Pinpoint the cell where the given text exists, returning its (X, Y) midpoint coordinate. 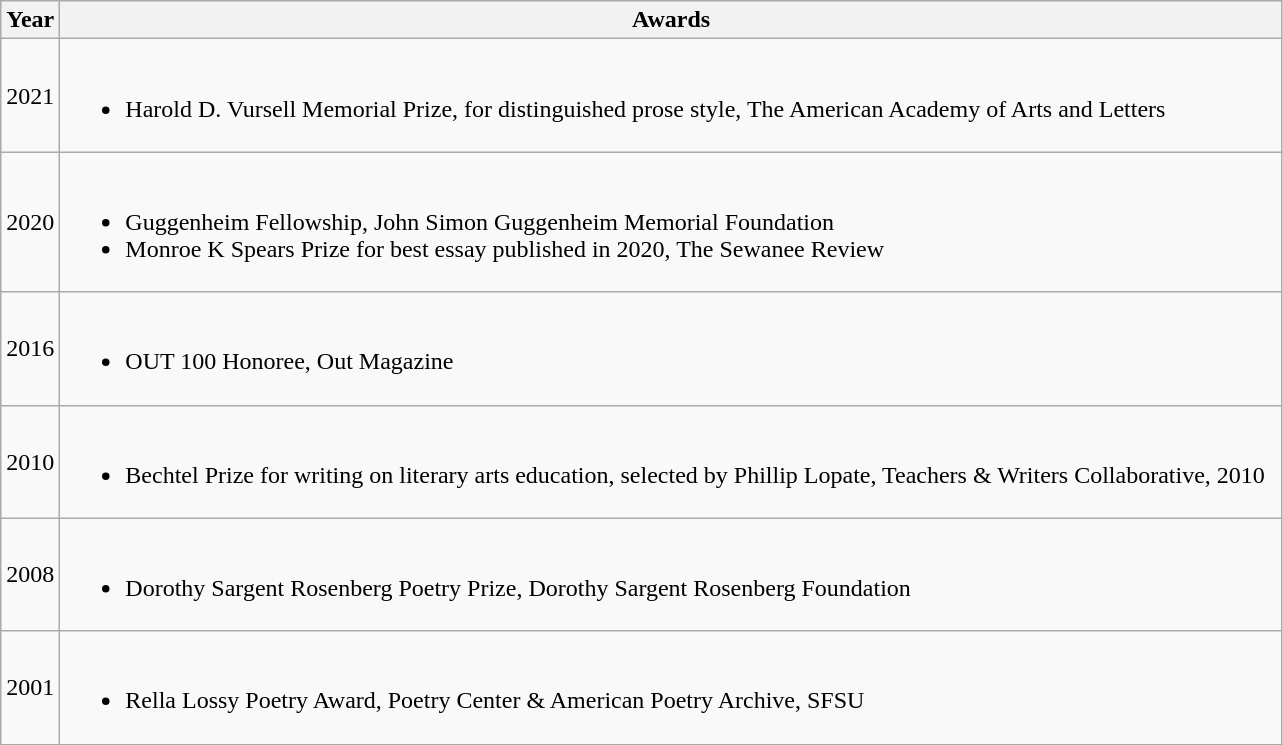
2016 (30, 348)
Year (30, 20)
OUT 100 Honoree, Out Magazine (672, 348)
Dorothy Sargent Rosenberg Poetry Prize, Dorothy Sargent Rosenberg Foundation (672, 574)
2021 (30, 96)
Guggenheim Fellowship, John Simon Guggenheim Memorial FoundationMonroe K Spears Prize for best essay published in 2020, The Sewanee Review (672, 222)
2010 (30, 462)
Rella Lossy Poetry Award, Poetry Center & American Poetry Archive, SFSU (672, 688)
2008 (30, 574)
Awards (672, 20)
Bechtel Prize for writing on literary arts education, selected by Phillip Lopate, Teachers & Writers Collaborative, 2010 (672, 462)
2001 (30, 688)
2020 (30, 222)
Harold D. Vursell Memorial Prize, for distinguished prose style, The American Academy of Arts and Letters (672, 96)
